For the text-containing cell, return its midpoint in (X, Y) coordinate format. 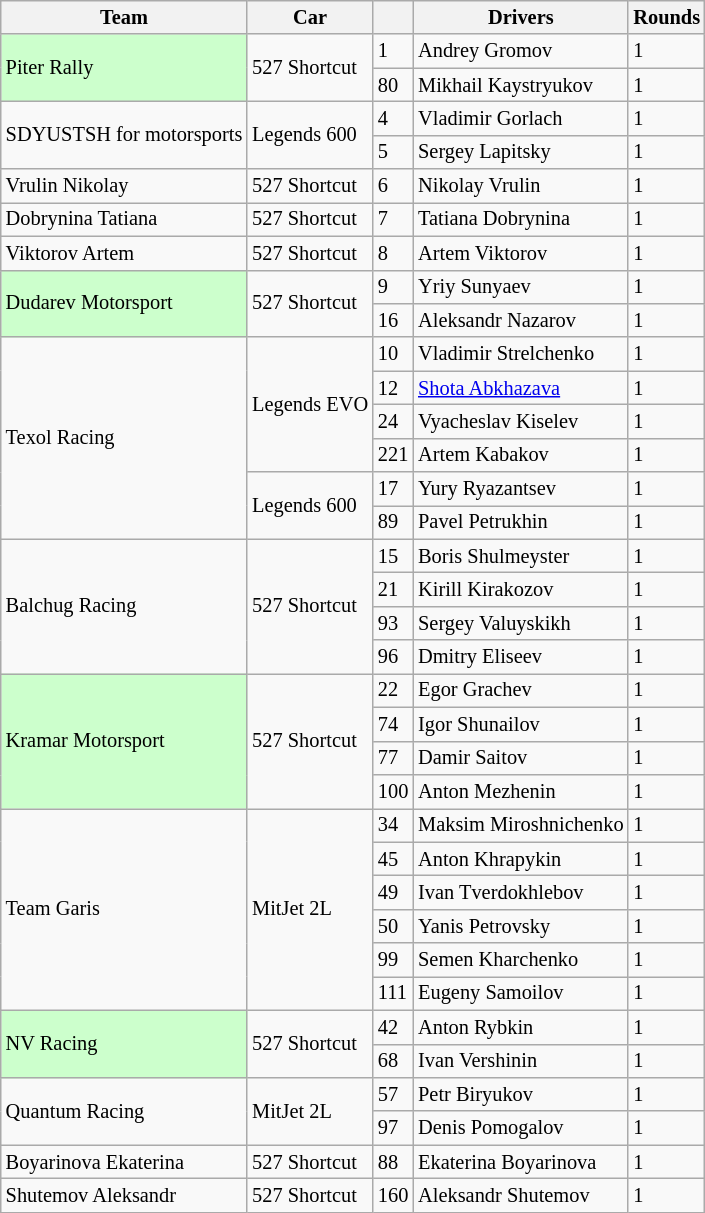
Mikhail Kaystryukov (520, 85)
NV Racing (124, 1044)
Vrulin Nikolay (124, 186)
Sergey Valuyskikh (520, 623)
17 (393, 489)
221 (393, 455)
Andrey Gromov (520, 51)
Pavel Petrukhin (520, 522)
49 (393, 892)
50 (393, 926)
Quantum Racing (124, 1110)
Ivan Tverdokhlebov (520, 892)
Drivers (520, 17)
16 (393, 320)
160 (393, 1195)
Anton Mezhenin (520, 791)
96 (393, 657)
Shota Abkhazava (520, 388)
Car (310, 17)
Egor Grachev (520, 690)
Shutemov Aleksandr (124, 1195)
Texol Racing (124, 438)
24 (393, 421)
Anton Khrapykin (520, 859)
Yriy Sunyaev (520, 287)
21 (393, 589)
8 (393, 253)
Vladimir Strelchenko (520, 354)
Ivan Vershinin (520, 1061)
68 (393, 1061)
Kramar Motorsport (124, 740)
Petr Biryukov (520, 1094)
100 (393, 791)
45 (393, 859)
Aleksandr Nazarov (520, 320)
4 (393, 118)
Dmitry Eliseev (520, 657)
80 (393, 85)
Legends EVO (310, 404)
Vladimir Gorlach (520, 118)
Rounds (666, 17)
Sergey Lapitsky (520, 152)
Viktorov Artem (124, 253)
Aleksandr Shutemov (520, 1195)
88 (393, 1162)
Tatiana Dobrynina (520, 219)
Piter Rally (124, 68)
Balchug Racing (124, 606)
111 (393, 993)
Dobrynina Tatiana (124, 219)
Team Garis (124, 909)
Semen Kharchenko (520, 960)
Nikolay Vrulin (520, 186)
97 (393, 1128)
5 (393, 152)
10 (393, 354)
89 (393, 522)
22 (393, 690)
77 (393, 758)
Anton Rybkin (520, 1027)
Ekaterina Boyarinova (520, 1162)
Boyarinova Ekaterina (124, 1162)
12 (393, 388)
Boris Shulmeyster (520, 556)
34 (393, 825)
Yanis Petrovsky (520, 926)
Dudarev Motorsport (124, 304)
Igor Shunailov (520, 724)
93 (393, 623)
74 (393, 724)
9 (393, 287)
42 (393, 1027)
SDYUSTSH for motorsports (124, 134)
Artem Viktorov (520, 253)
15 (393, 556)
Artem Kabakov (520, 455)
Eugeny Samoilov (520, 993)
Kirill Kirakozov (520, 589)
Denis Pomogalov (520, 1128)
Damir Saitov (520, 758)
Team (124, 17)
57 (393, 1094)
Vyacheslav Kiselev (520, 421)
Yury Ryazantsev (520, 489)
7 (393, 219)
99 (393, 960)
6 (393, 186)
Maksim Miroshnichenko (520, 825)
